Determine the (X, Y) coordinate at the center of the cell enclosing the given text.  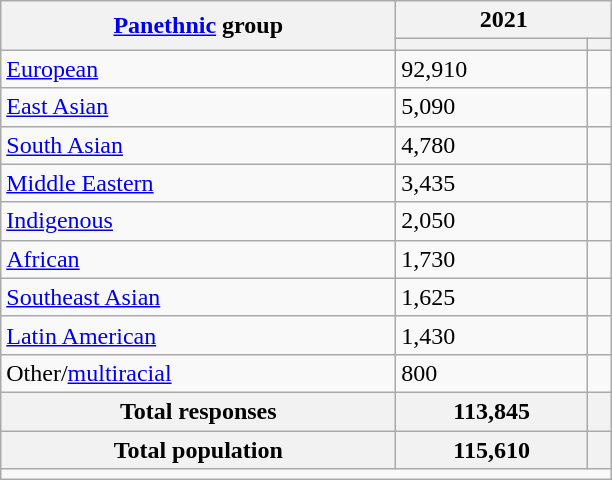
Indigenous (198, 221)
Latin American (198, 335)
European (198, 69)
1,625 (492, 297)
1,730 (492, 259)
East Asian (198, 107)
800 (492, 373)
2021 (504, 20)
Southeast Asian (198, 297)
4,780 (492, 145)
Total responses (198, 411)
Total population (198, 449)
South Asian (198, 145)
Middle Eastern (198, 183)
Other/multiracial (198, 373)
113,845 (492, 411)
2,050 (492, 221)
African (198, 259)
115,610 (492, 449)
1,430 (492, 335)
Panethnic group (198, 26)
3,435 (492, 183)
92,910 (492, 69)
5,090 (492, 107)
